Identify which cell holds the provided text, then report its [X, Y] central coordinate. 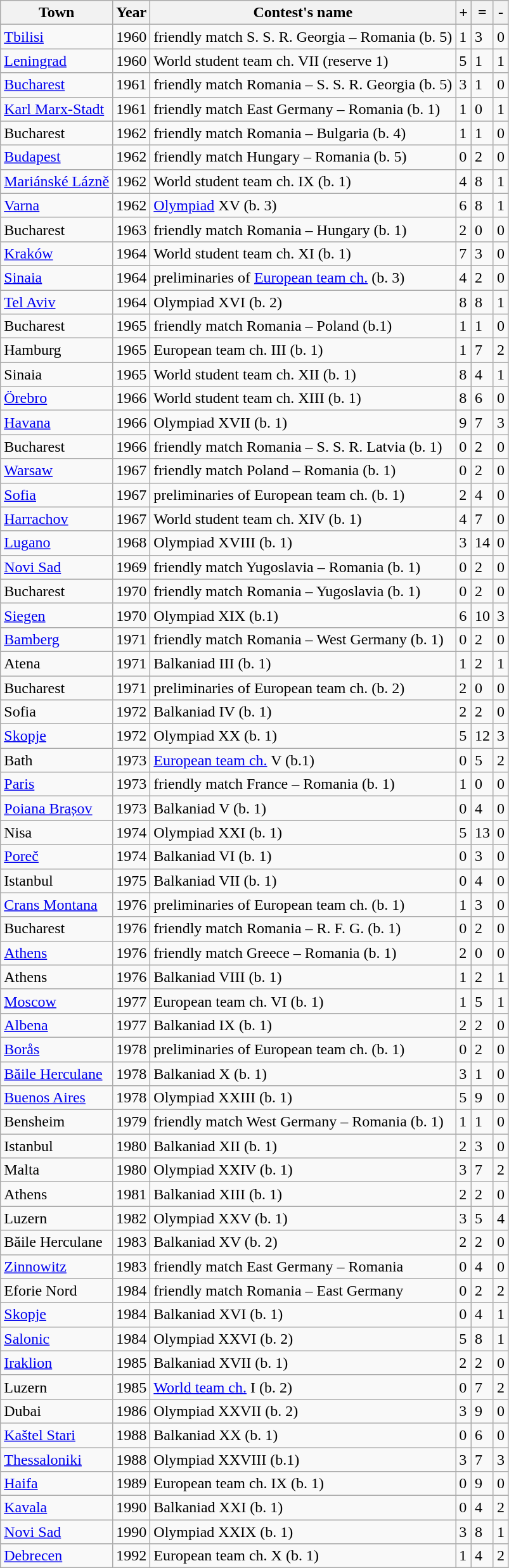
Olympiad XXVIII (b.1) [303, 1459]
World student team ch. XIV (b. 1) [303, 519]
Warsaw [57, 471]
World student team ch. VII (reserve 1) [303, 61]
friendly match East Germany – Romania [303, 1266]
friendly match France – Romania (b. 1) [303, 784]
1992 [132, 1556]
Eforie Nord [57, 1291]
Year [132, 13]
friendly match East Germany – Romania (b. 1) [303, 109]
Karl Marx-Stadt [57, 109]
friendly match Poland – Romania (b. 1) [303, 471]
1989 [132, 1484]
Leningrad [57, 61]
friendly match Romania – Hungary (b. 1) [303, 229]
European team ch. III (b. 1) [303, 350]
1963 [132, 229]
Olympiad XXIV (b. 1) [303, 1170]
Balkaniad XIII (b. 1) [303, 1194]
Bamberg [57, 639]
Town [57, 13]
friendly match Romania – Poland (b.1) [303, 326]
1968 [132, 543]
Olympiad XIX (b.1) [303, 615]
Harrachov [57, 519]
Balkaniad IV (b. 1) [303, 712]
Atena [57, 663]
1986 [132, 1411]
Balkaniad III (b. 1) [303, 663]
friendly match Romania – S. S. R. Latvia (b. 1) [303, 447]
European team ch. VI (b. 1) [303, 1001]
Balkaniad V (b. 1) [303, 808]
preliminaries of European team ch. (b. 2) [303, 687]
14 [482, 543]
Havana [57, 423]
1969 [132, 567]
friendly match S. S. R. Georgia – Romania (b. 5) [303, 37]
- [501, 13]
Bensheim [57, 1122]
10 [482, 615]
Budapest [57, 157]
Kaštel Stari [57, 1435]
Balkaniad VIII (b. 1) [303, 977]
Buenos Aires [57, 1098]
Lugano [57, 543]
European team ch. V (b.1) [303, 760]
Balkaniad VI (b. 1) [303, 857]
Tbilisi [57, 37]
friendly match Greece – Romania (b. 1) [303, 953]
Balkaniad VII (b. 1) [303, 881]
Dubai [57, 1411]
friendly match Romania – Yugoslavia (b. 1) [303, 591]
Olympiad XVI (b. 2) [303, 302]
friendly match Romania – East Germany [303, 1291]
Mariánské Lázně [57, 181]
Balkaniad XVI (b. 1) [303, 1315]
Poreč [57, 857]
friendly match Romania – S. S. R. Georgia (b. 5) [303, 85]
Olympiad XXIX (b. 1) [303, 1532]
Paris [57, 784]
1982 [132, 1218]
Olympiad XXVI (b. 2) [303, 1339]
+ [464, 13]
Balkaniad XX (b. 1) [303, 1435]
Thessaloniki [57, 1459]
Salonic [57, 1339]
Olympiad XV (b. 3) [303, 205]
World student team ch. XIII (b. 1) [303, 398]
Balkaniad XV (b. 2) [303, 1242]
friendly match Yugoslavia – Romania (b. 1) [303, 567]
Kavala [57, 1508]
Balkaniad XVII (b. 1) [303, 1363]
Nisa [57, 832]
World student team ch. XI (b. 1) [303, 253]
preliminaries of European team ch. (b. 3) [303, 277]
World student team ch. IX (b. 1) [303, 181]
World student team ch. XII (b. 1) [303, 374]
Örebro [57, 398]
Balkaniad IX (b. 1) [303, 1025]
Siegen [57, 615]
European team ch. IX (b. 1) [303, 1484]
Olympiad XX (b. 1) [303, 736]
Hamburg [57, 350]
World team ch. I (b. 2) [303, 1387]
Debrecen [57, 1556]
Malta [57, 1170]
1981 [132, 1194]
Crans Montana [57, 905]
Tel Aviv [57, 302]
Kraków [57, 253]
Bath [57, 760]
friendly match Romania – R. F. G. (b. 1) [303, 929]
Zinnowitz [57, 1266]
European team ch. X (b. 1) [303, 1556]
Contest's name [303, 13]
Borås [57, 1049]
12 [482, 736]
Olympiad XVII (b. 1) [303, 423]
Olympiad XXVII (b. 2) [303, 1411]
Balkaniad XII (b. 1) [303, 1146]
Balkaniad X (b. 1) [303, 1074]
friendly match Romania – Bulgaria (b. 4) [303, 133]
1979 [132, 1122]
friendly match Hungary – Romania (b. 5) [303, 157]
= [482, 13]
13 [482, 832]
Olympiad XXV (b. 1) [303, 1218]
Olympiad XXI (b. 1) [303, 832]
Olympiad XXIII (b. 1) [303, 1098]
Poiana Brașov [57, 808]
Iraklion [57, 1363]
Haifa [57, 1484]
Olympiad XVIII (b. 1) [303, 543]
Albena [57, 1025]
1975 [132, 881]
friendly match Romania – West Germany (b. 1) [303, 639]
Moscow [57, 1001]
Balkaniad XXI (b. 1) [303, 1508]
Varna [57, 205]
friendly match West Germany – Romania (b. 1) [303, 1122]
